Determine the (X, Y) coordinate at the center of the cell enclosing the given text.  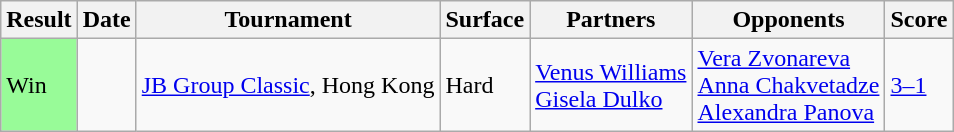
Result (39, 20)
Date (106, 20)
Hard (485, 85)
Win (39, 85)
Venus Williams Gisela Dulko (611, 85)
JB Group Classic, Hong Kong (288, 85)
Vera Zvonareva Anna Chakvetadze Alexandra Panova (788, 85)
Opponents (788, 20)
Tournament (288, 20)
Partners (611, 20)
3–1 (919, 85)
Score (919, 20)
Surface (485, 20)
